Determine the [x, y] coordinate at the center of the cell enclosing the given text.  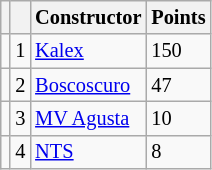
1 [20, 51]
Kalex [88, 51]
Points [178, 17]
10 [178, 118]
NTS [88, 152]
47 [178, 85]
4 [20, 152]
2 [20, 85]
3 [20, 118]
150 [178, 51]
Constructor [88, 17]
Boscoscuro [88, 85]
MV Agusta [88, 118]
8 [178, 152]
